Detect which cell encompasses the target text, then output its (x, y) center coordinate. 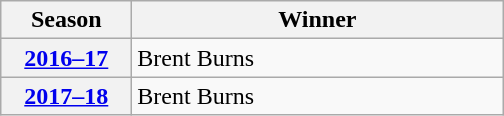
Winner (318, 20)
2017–18 (66, 96)
2016–17 (66, 58)
Season (66, 20)
